Scan for the cell matching the given text and deliver its (X, Y) coordinate at center. 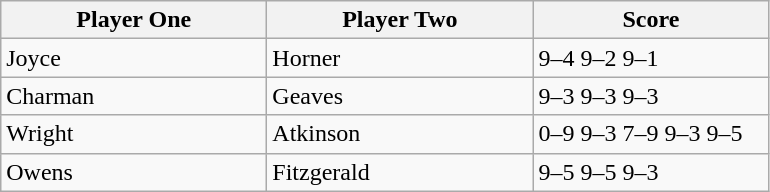
9–3 9–3 9–3 (651, 96)
Charman (134, 96)
Score (651, 20)
9–5 9–5 9–3 (651, 172)
Geaves (400, 96)
Joyce (134, 58)
Horner (400, 58)
9–4 9–2 9–1 (651, 58)
Player One (134, 20)
0–9 9–3 7–9 9–3 9–5 (651, 134)
Wright (134, 134)
Player Two (400, 20)
Atkinson (400, 134)
Fitzgerald (400, 172)
Owens (134, 172)
